Find where the given text appears and provide that cell's center as (X, Y) coordinate. 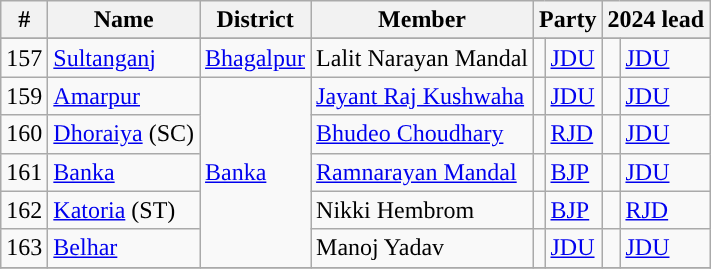
Jayant Raj Kushwaha (422, 96)
162 (24, 210)
Manoj Yadav (422, 248)
District (256, 20)
163 (24, 248)
Amarpur (124, 96)
Ramnarayan Mandal (422, 172)
Lalit Narayan Mandal (422, 58)
Name (124, 20)
161 (24, 172)
159 (24, 96)
Bhagalpur (256, 58)
Sultanganj (124, 58)
Member (422, 20)
160 (24, 134)
Nikki Hembrom (422, 210)
# (24, 20)
Katoria (ST) (124, 210)
Dhoraiya (SC) (124, 134)
Belhar (124, 248)
2024 lead (656, 20)
157 (24, 58)
Party (568, 20)
Bhudeo Choudhary (422, 134)
